Provide the [X, Y] coordinate of the cell's center where the given text is located.  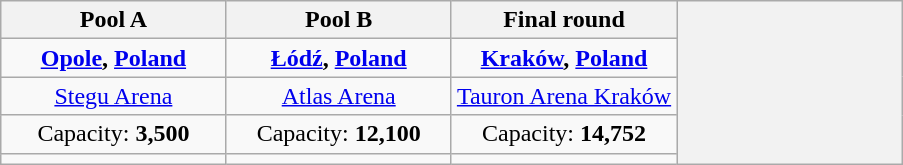
Tauron Arena Kraków [564, 96]
Opole, Poland [114, 58]
Pool A [114, 20]
Final round [564, 20]
Capacity: 3,500 [114, 134]
Atlas Arena [338, 96]
Łódź, Poland [338, 58]
Pool B [338, 20]
Capacity: 14,752 [564, 134]
Capacity: 12,100 [338, 134]
Kraków, Poland [564, 58]
Stegu Arena [114, 96]
